Scan for the cell matching the given text and deliver its [X, Y] coordinate at center. 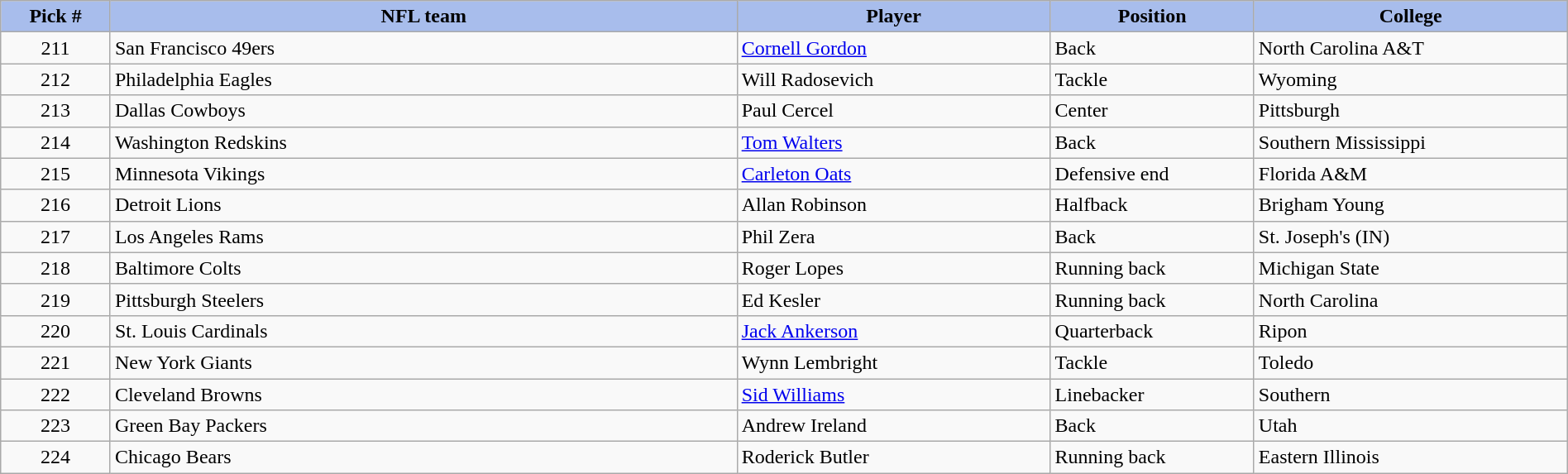
New York Giants [423, 362]
Will Radosevich [893, 79]
218 [56, 268]
Linebacker [1152, 395]
Wynn Lembright [893, 362]
Ed Kesler [893, 299]
Player [893, 17]
Cornell Gordon [893, 48]
Baltimore Colts [423, 268]
Southern [1411, 395]
212 [56, 79]
Pittsburgh [1411, 111]
Green Bay Packers [423, 426]
Pittsburgh Steelers [423, 299]
224 [56, 457]
215 [56, 174]
Quarterback [1152, 331]
Washington Redskins [423, 142]
Allan Robinson [893, 205]
College [1411, 17]
St. Joseph's (IN) [1411, 237]
Ripon [1411, 331]
223 [56, 426]
219 [56, 299]
North Carolina A&T [1411, 48]
Detroit Lions [423, 205]
Eastern Illinois [1411, 457]
Jack Ankerson [893, 331]
Tom Walters [893, 142]
Halfback [1152, 205]
220 [56, 331]
Brigham Young [1411, 205]
Los Angeles Rams [423, 237]
Cleveland Browns [423, 395]
Pick # [56, 17]
213 [56, 111]
Carleton Oats [893, 174]
Sid Williams [893, 395]
Phil Zera [893, 237]
Florida A&M [1411, 174]
Wyoming [1411, 79]
North Carolina [1411, 299]
Paul Cercel [893, 111]
Chicago Bears [423, 457]
Philadelphia Eagles [423, 79]
222 [56, 395]
San Francisco 49ers [423, 48]
Minnesota Vikings [423, 174]
217 [56, 237]
Michigan State [1411, 268]
214 [56, 142]
Roger Lopes [893, 268]
NFL team [423, 17]
211 [56, 48]
221 [56, 362]
Utah [1411, 426]
Dallas Cowboys [423, 111]
Andrew Ireland [893, 426]
Toledo [1411, 362]
Position [1152, 17]
Southern Mississippi [1411, 142]
St. Louis Cardinals [423, 331]
Roderick Butler [893, 457]
Defensive end [1152, 174]
Center [1152, 111]
216 [56, 205]
